Pinpoint the cell where the given text exists, returning its (x, y) midpoint coordinate. 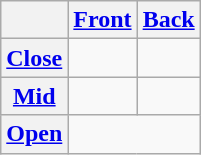
Close (34, 58)
Front (102, 20)
Mid (34, 96)
Open (34, 134)
Back (168, 20)
